Scan for the cell matching the given text and deliver its (X, Y) coordinate at center. 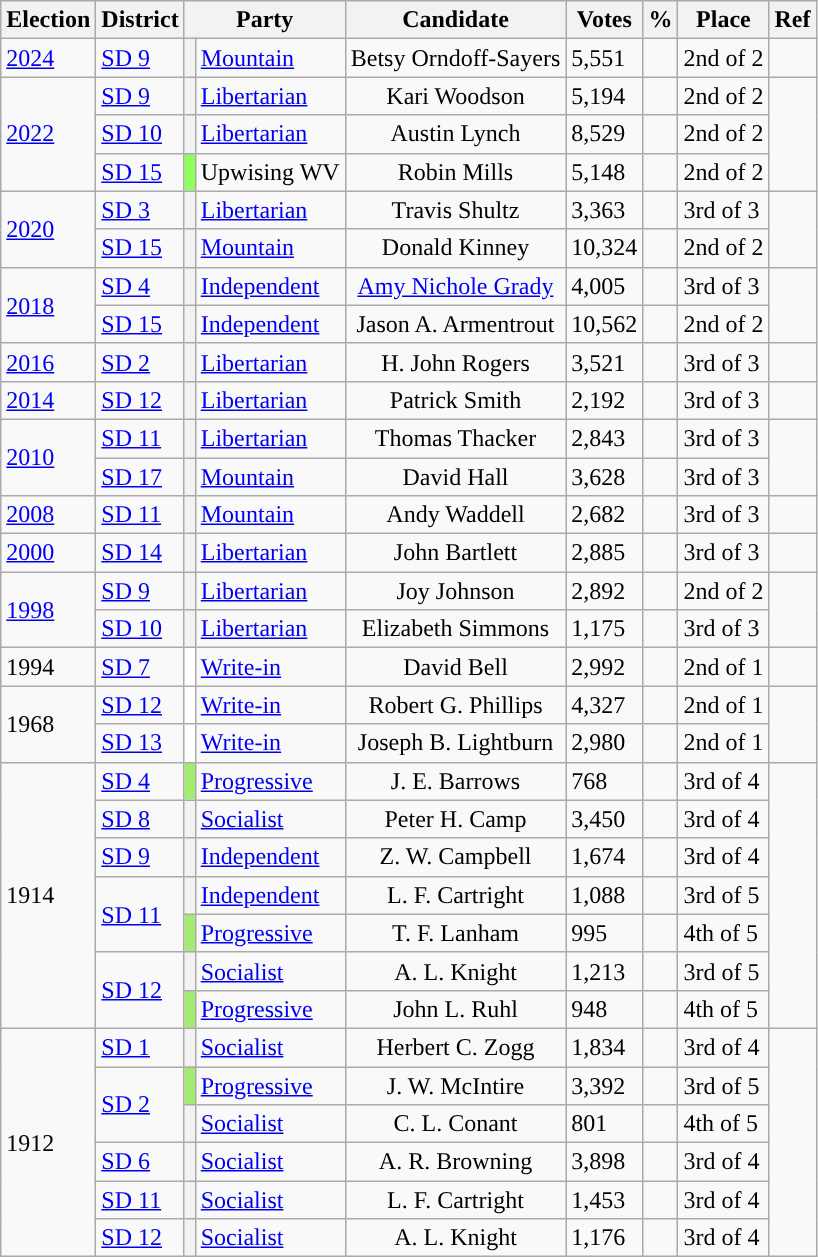
1998 (48, 610)
Elizabeth Simmons (456, 629)
SD 13 (140, 743)
2014 (48, 400)
2,885 (604, 553)
SD 6 (140, 1162)
5,148 (604, 172)
Joseph B. Lightburn (456, 743)
Votes (604, 20)
3,450 (604, 819)
Thomas Thacker (456, 438)
948 (604, 1009)
David Bell (456, 667)
4,005 (604, 286)
1,176 (604, 1238)
1912 (48, 1142)
C. L. Conant (456, 1124)
Herbert C. Zogg (456, 1047)
10,324 (604, 248)
4,327 (604, 705)
2,682 (604, 515)
Betsy Orndoff-Sayers (456, 58)
Election (48, 20)
5,551 (604, 58)
2000 (48, 553)
J. E. Barrows (456, 781)
1914 (48, 895)
H. John Rogers (456, 362)
2008 (48, 515)
SD 1 (140, 1047)
2,992 (604, 667)
2010 (48, 457)
SD 3 (140, 210)
995 (604, 933)
SD 17 (140, 477)
% (660, 20)
Kari Woodson (456, 96)
Candidate (456, 20)
1,834 (604, 1047)
3,392 (604, 1085)
SD 7 (140, 667)
2018 (48, 305)
A. R. Browning (456, 1162)
Peter H. Camp (456, 819)
2024 (48, 58)
1968 (48, 724)
Z. W. Campbell (456, 857)
801 (604, 1124)
1994 (48, 667)
David Hall (456, 477)
Andy Waddell (456, 515)
1,674 (604, 857)
768 (604, 781)
Place (724, 20)
SD 8 (140, 819)
2,192 (604, 400)
2,892 (604, 591)
Patrick Smith (456, 400)
T. F. Lanham (456, 933)
Travis Shultz (456, 210)
2,980 (604, 743)
2022 (48, 134)
District (140, 20)
1,453 (604, 1200)
5,194 (604, 96)
3,898 (604, 1162)
Austin Lynch (456, 134)
Amy Nichole Grady (456, 286)
2,843 (604, 438)
J. W. McIntire (456, 1085)
Upwising WV (270, 172)
Robin Mills (456, 172)
3,521 (604, 362)
1,175 (604, 629)
2020 (48, 229)
Donald Kinney (456, 248)
John Bartlett (456, 553)
Robert G. Phillips (456, 705)
Party (264, 20)
2016 (48, 362)
10,562 (604, 324)
Joy Johnson (456, 591)
1,213 (604, 971)
SD 14 (140, 553)
Ref (792, 20)
Jason A. Armentrout (456, 324)
1,088 (604, 895)
8,529 (604, 134)
3,363 (604, 210)
John L. Ruhl (456, 1009)
3,628 (604, 477)
